Pinpoint the cell where the given text exists, returning its [x, y] midpoint coordinate. 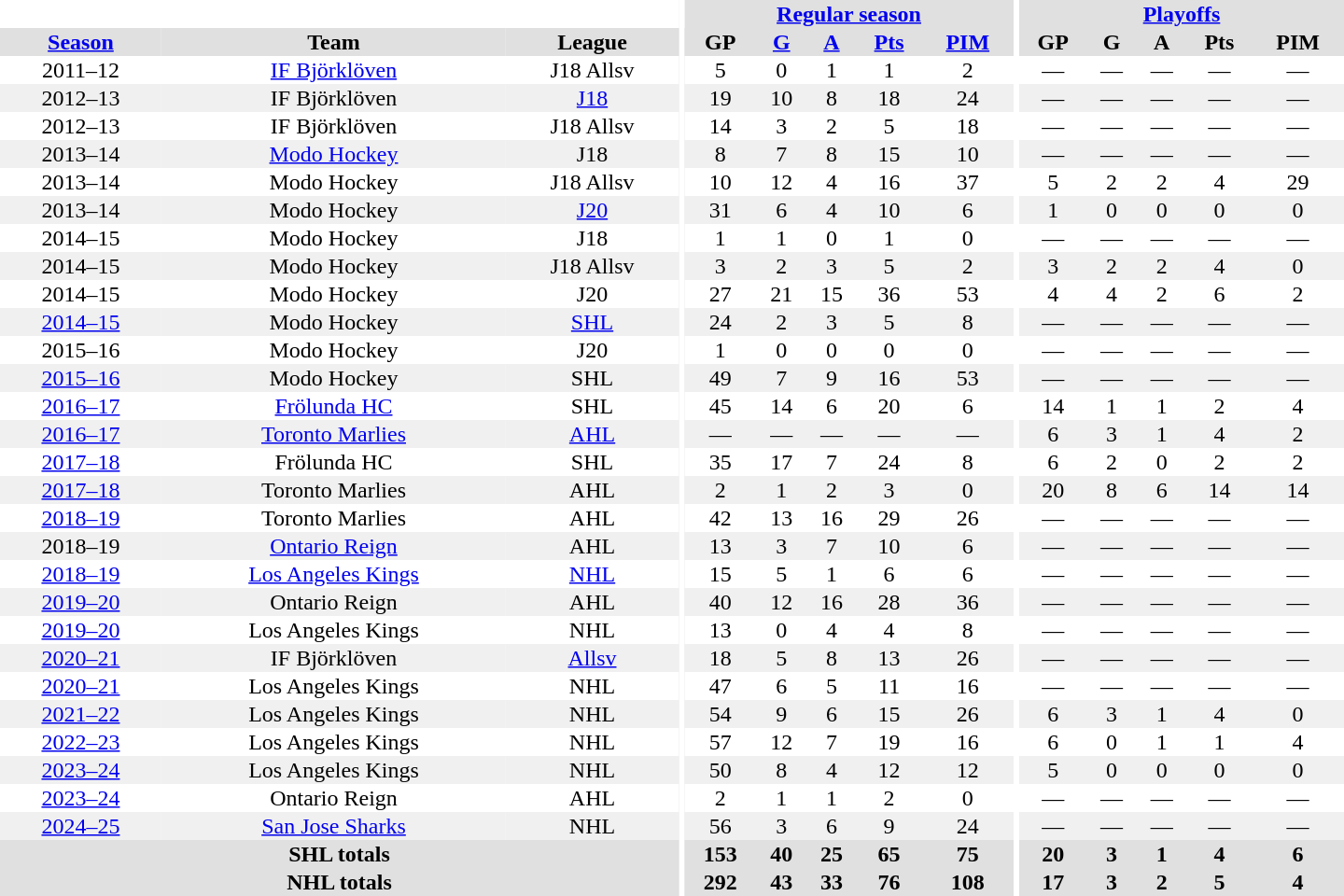
49 [721, 378]
28 [889, 602]
League [592, 42]
2024–25 [80, 826]
11 [889, 686]
47 [721, 686]
Allsv [592, 658]
31 [721, 210]
San Jose Sharks [334, 826]
45 [721, 406]
65 [889, 854]
Regular season [849, 14]
Playoffs [1182, 14]
2022–23 [80, 742]
SHL totals [340, 854]
2021–22 [80, 714]
2011–12 [80, 70]
NHL totals [340, 882]
56 [721, 826]
27 [721, 294]
57 [721, 742]
33 [832, 882]
108 [967, 882]
37 [967, 182]
Team [334, 42]
76 [889, 882]
35 [721, 462]
42 [721, 518]
153 [721, 854]
292 [721, 882]
54 [721, 714]
43 [781, 882]
75 [967, 854]
50 [721, 770]
21 [781, 294]
Season [80, 42]
25 [832, 854]
